For the text-containing cell, return its midpoint in [x, y] coordinate format. 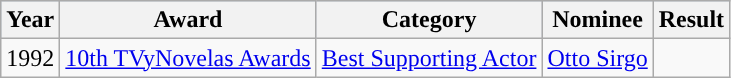
Year [30, 20]
Otto Sirgo [598, 58]
1992 [30, 58]
Category [429, 20]
10th TVyNovelas Awards [188, 58]
Result [691, 20]
Best Supporting Actor [429, 58]
Nominee [598, 20]
Award [188, 20]
